Scan for the cell matching the given text and deliver its (X, Y) coordinate at center. 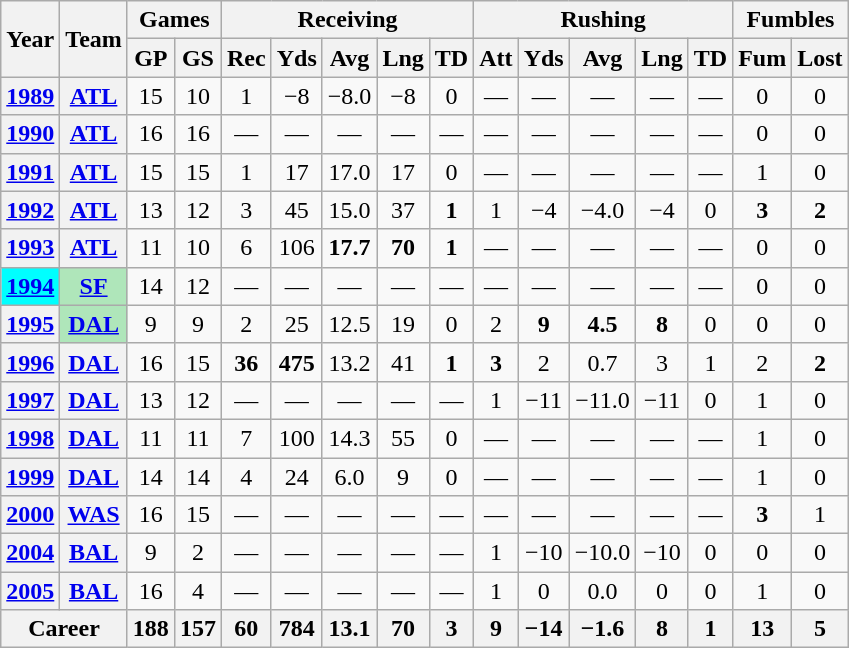
2005 (30, 591)
13.2 (350, 362)
15.0 (350, 210)
1997 (30, 400)
2000 (30, 515)
45 (296, 210)
Fum (762, 58)
1994 (30, 286)
475 (296, 362)
Rec (246, 58)
Games (174, 20)
1989 (30, 96)
41 (403, 362)
12.5 (350, 324)
188 (150, 629)
1999 (30, 477)
Career (64, 629)
784 (296, 629)
4.5 (602, 324)
6.0 (350, 477)
24 (296, 477)
2004 (30, 553)
60 (246, 629)
Year (30, 39)
Fumbles (790, 20)
1996 (30, 362)
7 (246, 438)
36 (246, 362)
0.7 (602, 362)
1992 (30, 210)
GP (150, 58)
Receiving (347, 20)
19 (403, 324)
14.3 (350, 438)
−1.6 (602, 629)
55 (403, 438)
6 (246, 248)
−14 (544, 629)
1991 (30, 172)
0.0 (602, 591)
−10.0 (602, 553)
13.1 (350, 629)
100 (296, 438)
157 (198, 629)
SF (94, 286)
−4.0 (602, 210)
1998 (30, 438)
WAS (94, 515)
1990 (30, 134)
Lost (820, 58)
5 (820, 629)
GS (198, 58)
17.7 (350, 248)
37 (403, 210)
−11.0 (602, 400)
25 (296, 324)
1993 (30, 248)
17.0 (350, 172)
−8.0 (350, 96)
Team (94, 39)
1995 (30, 324)
106 (296, 248)
Att (496, 58)
Rushing (604, 20)
